Return the [X, Y] coordinate for the center point of the cell that contains the specified text.  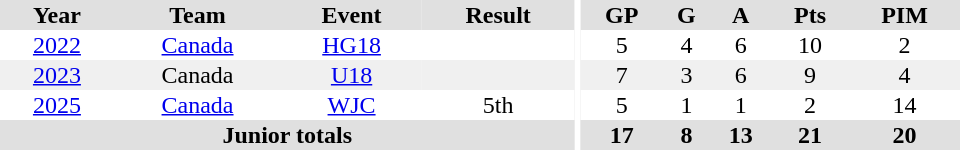
G [686, 15]
8 [686, 135]
13 [741, 135]
WJC [352, 105]
Result [498, 15]
PIM [904, 15]
Junior totals [287, 135]
3 [686, 75]
2025 [57, 105]
7 [622, 75]
A [741, 15]
20 [904, 135]
5th [498, 105]
21 [810, 135]
Event [352, 15]
Year [57, 15]
9 [810, 75]
Team [198, 15]
GP [622, 15]
HG18 [352, 45]
2023 [57, 75]
U18 [352, 75]
14 [904, 105]
10 [810, 45]
Pts [810, 15]
17 [622, 135]
2022 [57, 45]
